For the text-containing cell, return its midpoint in [x, y] coordinate format. 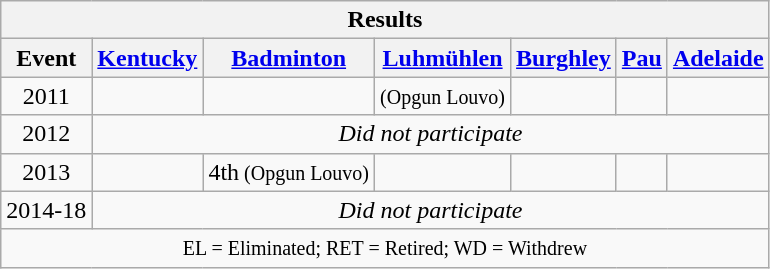
2013 [46, 172]
Luhmühlen [443, 58]
2011 [46, 96]
4th (Opgun Louvo) [289, 172]
2012 [46, 134]
Burghley [564, 58]
(Opgun Louvo) [443, 96]
EL = Eliminated; RET = Retired; WD = Withdrew [385, 248]
Kentucky [148, 58]
Pau [642, 58]
Adelaide [718, 58]
Results [385, 20]
Event [46, 58]
Badminton [289, 58]
2014-18 [46, 210]
